Provide the (x, y) coordinate of the cell's center where the given text is located.  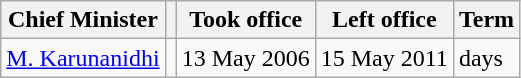
Took office (246, 20)
M. Karunanidhi (83, 58)
15 May 2011 (384, 58)
Left office (384, 20)
Term (486, 20)
Chief Minister (83, 20)
days (486, 58)
13 May 2006 (246, 58)
